Return [X, Y] of the center of cell containing provided text 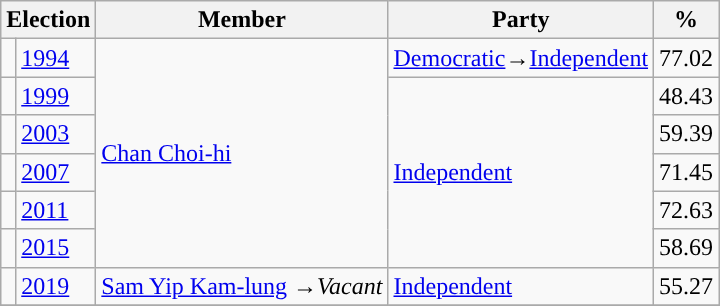
1994 [56, 58]
Sam Yip Kam-lung →Vacant [242, 286]
Election [48, 20]
48.43 [686, 96]
2019 [56, 286]
2003 [56, 134]
Chan Choi-hi [242, 153]
Democratic→Independent [521, 58]
Party [521, 20]
% [686, 20]
72.63 [686, 210]
58.69 [686, 248]
2011 [56, 210]
77.02 [686, 58]
2015 [56, 248]
2007 [56, 172]
Member [242, 20]
55.27 [686, 286]
71.45 [686, 172]
59.39 [686, 134]
1999 [56, 96]
